Output the [x, y] coordinate of the center of the cell containing the given text.  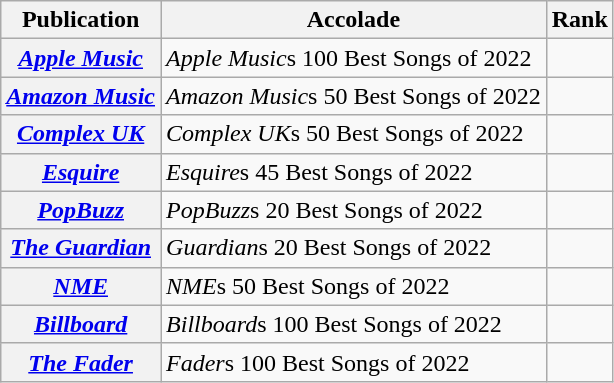
Faders 100 Best Songs of 2022 [354, 362]
Complex UK [81, 134]
PopBuzz [81, 210]
Esquire [81, 172]
Amazon Musics 50 Best Songs of 2022 [354, 96]
Billboard [81, 324]
Apple Musics 100 Best Songs of 2022 [354, 58]
The Fader [81, 362]
Billboards 100 Best Songs of 2022 [354, 324]
NME [81, 286]
Amazon Music [81, 96]
The Guardian [81, 248]
Rank [580, 20]
Accolade [354, 20]
NMEs 50 Best Songs of 2022 [354, 286]
PopBuzzs 20 Best Songs of 2022 [354, 210]
Publication [81, 20]
Complex UKs 50 Best Songs of 2022 [354, 134]
Apple Music [81, 58]
Esquires 45 Best Songs of 2022 [354, 172]
Guardians 20 Best Songs of 2022 [354, 248]
